Identify which cell holds the provided text, then report its (X, Y) central coordinate. 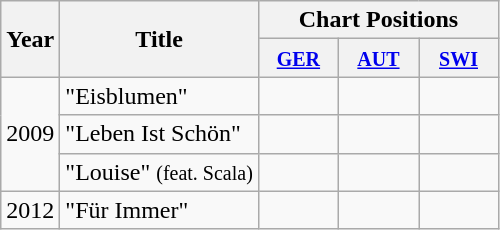
"Louise" (feat. Scala) (160, 172)
"Eisblumen" (160, 96)
SWI (458, 58)
Year (30, 39)
"Leben Ist Schön" (160, 134)
"Für Immer" (160, 210)
Chart Positions (378, 20)
2012 (30, 210)
AUT (378, 58)
Title (160, 39)
GER (298, 58)
2009 (30, 134)
